Capture the cell that displays the provided text and extract its [X, Y] central coordinate. 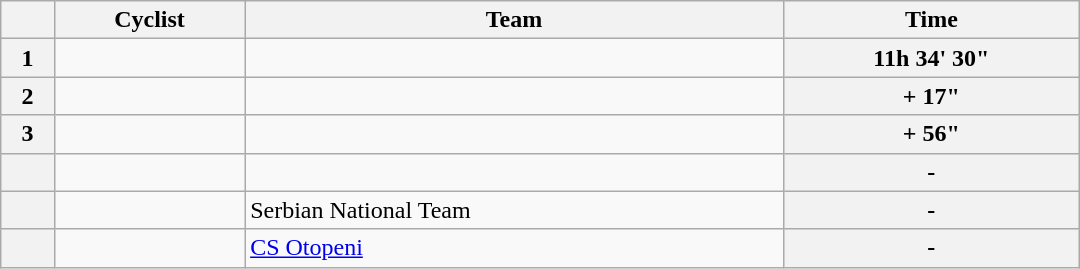
2 [28, 96]
Cyclist [149, 20]
Time [931, 20]
Serbian National Team [514, 210]
+ 56" [931, 134]
1 [28, 58]
Team [514, 20]
3 [28, 134]
CS Otopeni [514, 248]
+ 17" [931, 96]
11h 34' 30" [931, 58]
